Extract the (X, Y) coordinate from the center of the cell holding the provided text.  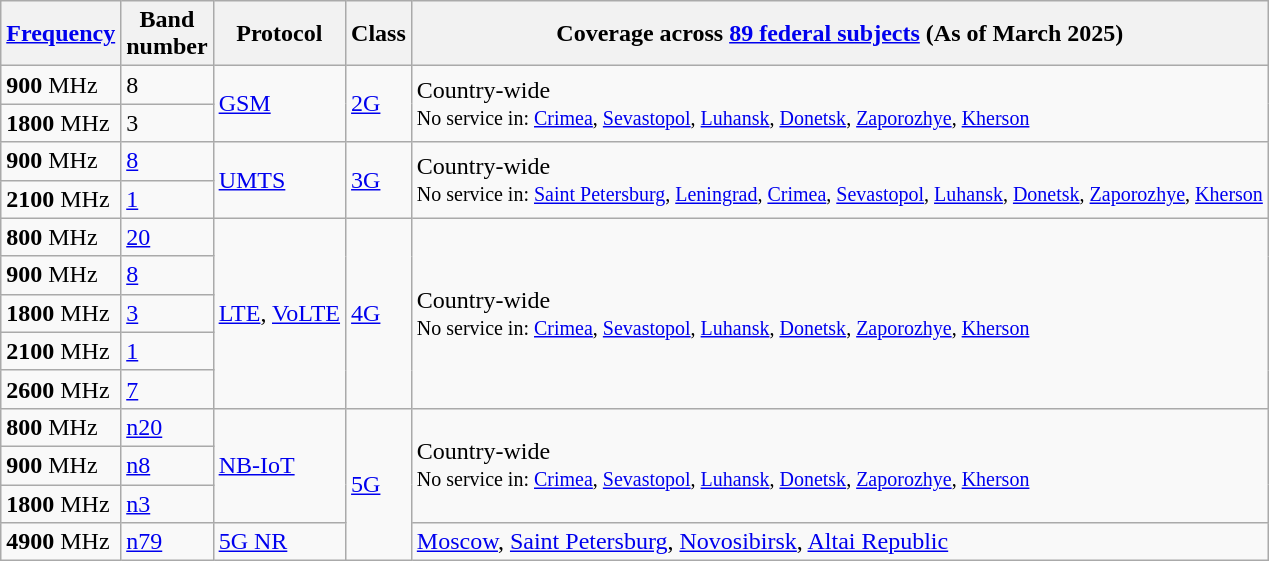
2600 MHz (61, 389)
Coverage across 89 federal subjects (As of March 2025) (840, 34)
Protocol (279, 34)
2G (379, 104)
4G (379, 313)
UMTS (279, 180)
5G NR (279, 542)
7 (167, 389)
n79 (167, 542)
n8 (167, 465)
20 (167, 237)
LTE, VoLTE (279, 313)
4900 MHz (61, 542)
3G (379, 180)
n3 (167, 503)
Band number (167, 34)
NB-IoT (279, 465)
Frequency (61, 34)
n20 (167, 427)
Class (379, 34)
Country-wideNo service in: Saint Petersburg, Leningrad, Crimea, Sevastopol, Luhansk, Donetsk, Zaporozhye, Kherson (840, 180)
5G (379, 484)
Moscow, Saint Petersburg, Novosibirsk, Altai Republic (840, 542)
GSM (279, 104)
